From the cell containing the given text, extract its center point as [X, Y] coordinate. 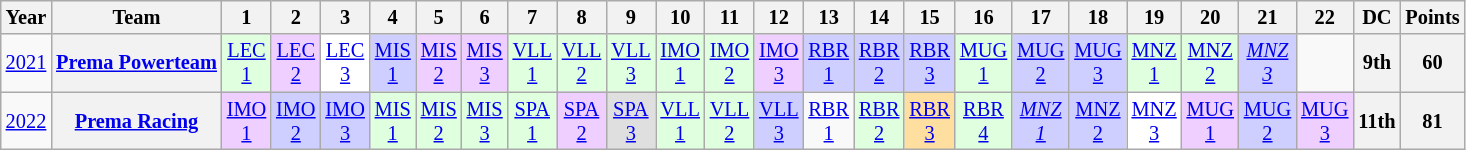
12 [778, 17]
5 [439, 17]
LEC2 [296, 63]
14 [879, 17]
21 [1268, 17]
Prema Powerteam [136, 63]
2 [296, 17]
RBR4 [984, 121]
Prema Racing [136, 121]
Points [1432, 17]
8 [582, 17]
10 [680, 17]
1 [246, 17]
13 [828, 17]
15 [929, 17]
19 [1154, 17]
11th [1376, 121]
SPA3 [630, 121]
Year [26, 17]
22 [1324, 17]
17 [1040, 17]
2022 [26, 121]
7 [532, 17]
4 [393, 17]
81 [1432, 121]
SPA2 [582, 121]
2021 [26, 63]
LEC3 [344, 63]
16 [984, 17]
18 [1098, 17]
9th [1376, 63]
DC [1376, 17]
3 [344, 17]
SPA1 [532, 121]
Team [136, 17]
20 [1210, 17]
6 [485, 17]
LEC1 [246, 63]
60 [1432, 63]
11 [730, 17]
9 [630, 17]
